Search for the cell housing the specified text and yield its (X, Y) center coordinate. 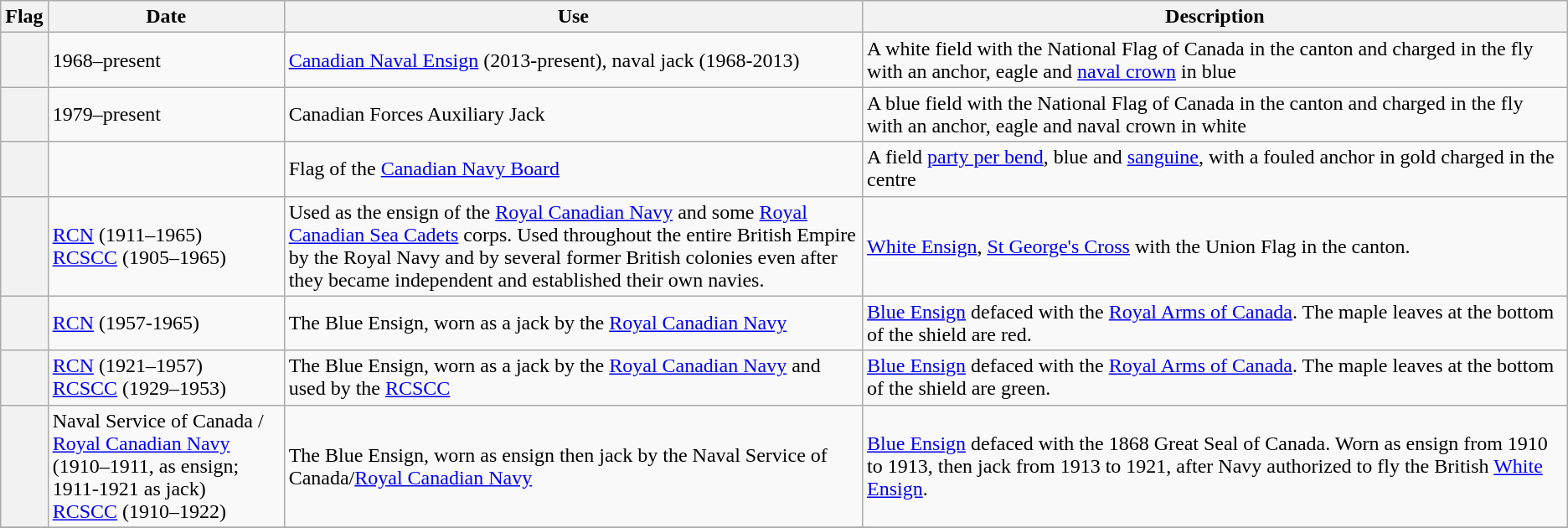
White Ensign, St George's Cross with the Union Flag in the canton. (1215, 246)
Canadian Forces Auxiliary Jack (573, 114)
The Blue Ensign, worn as ensign then jack by the Naval Service of Canada/Royal Canadian Navy (573, 466)
Blue Ensign defaced with the Royal Arms of Canada. The maple leaves at the bottom of the shield are red. (1215, 324)
The Blue Ensign, worn as a jack by the Royal Canadian Navy (573, 324)
Date (166, 17)
Description (1215, 17)
Naval Service of Canada / Royal Canadian Navy (1910–1911, as ensign; 1911-1921 as jack)RCSCC (1910–1922) (166, 466)
Canadian Naval Ensign (2013-present), naval jack (1968-2013) (573, 60)
Flag of the Canadian Navy Board (573, 169)
Blue Ensign defaced with the Royal Arms of Canada. The maple leaves at the bottom of the shield are green. (1215, 377)
Use (573, 17)
The Blue Ensign, worn as a jack by the Royal Canadian Navy and used by the RCSCC (573, 377)
RCN (1911–1965)RCSCC (1905–1965) (166, 246)
A blue field with the National Flag of Canada in the canton and charged in the fly with an anchor, eagle and naval crown in white (1215, 114)
Flag (24, 17)
A field party per bend, blue and sanguine, with a fouled anchor in gold charged in the centre (1215, 169)
A white field with the National Flag of Canada in the canton and charged in the fly with an anchor, eagle and naval crown in blue (1215, 60)
1968–present (166, 60)
1979–present (166, 114)
RCN (1921–1957)RCSCC (1929–1953) (166, 377)
RCN (1957-1965) (166, 324)
